Return the [X, Y] coordinate for the center point of the cell that contains the specified text.  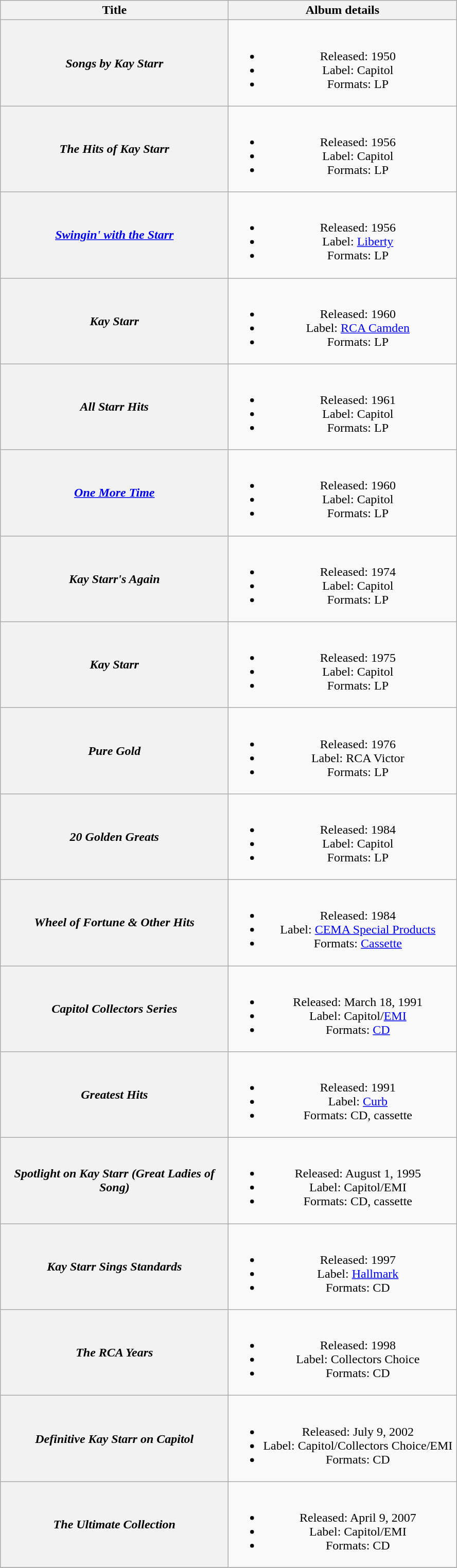
Released: 1956Label: CapitolFormats: LP [343, 149]
Released: April 9, 2007Label: Capitol/EMIFormats: CD [343, 1524]
Capitol Collectors Series [114, 1009]
Released: 1984Label: CEMA Special ProductsFormats: Cassette [343, 922]
Album details [343, 10]
Released: 1960Label: RCA CamdenFormats: LP [343, 321]
Kay Starr's Again [114, 578]
Title [114, 10]
The RCA Years [114, 1352]
Released: 1984Label: CapitolFormats: LP [343, 837]
Released: 1991Label: CurbFormats: CD, cassette [343, 1095]
Greatest Hits [114, 1095]
Released: August 1, 1995Label: Capitol/EMIFormats: CD, cassette [343, 1181]
Released: 1960Label: CapitolFormats: LP [343, 493]
Released: 1975Label: CapitolFormats: LP [343, 665]
Kay Starr Sings Standards [114, 1267]
Released: 1956Label: LibertyFormats: LP [343, 235]
Released: 1997Label: HallmarkFormats: CD [343, 1267]
The Hits of Kay Starr [114, 149]
20 Golden Greats [114, 837]
Wheel of Fortune & Other Hits [114, 922]
Released: 1976Label: RCA VictorFormats: LP [343, 750]
Released: July 9, 2002Label: Capitol/Collectors Choice/EMIFormats: CD [343, 1439]
Songs by Kay Starr [114, 63]
One More Time [114, 493]
Released: 1974Label: CapitolFormats: LP [343, 578]
Swingin' with the Starr [114, 235]
Spotlight on Kay Starr (Great Ladies of Song) [114, 1181]
Pure Gold [114, 750]
Released: 1950Label: CapitolFormats: LP [343, 63]
The Ultimate Collection [114, 1524]
Released: 1961Label: CapitolFormats: LP [343, 407]
Released: March 18, 1991Label: Capitol/EMIFormats: CD [343, 1009]
Released: 1998Label: Collectors ChoiceFormats: CD [343, 1352]
Definitive Kay Starr on Capitol [114, 1439]
All Starr Hits [114, 407]
